Return [X, Y] of the center of cell containing provided text 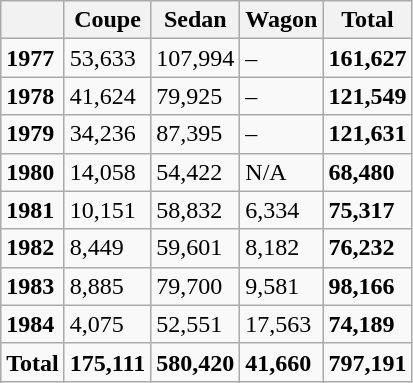
58,832 [196, 210]
Wagon [282, 20]
1980 [33, 172]
4,075 [107, 324]
79,925 [196, 96]
17,563 [282, 324]
107,994 [196, 58]
10,151 [107, 210]
79,700 [196, 286]
68,480 [368, 172]
121,549 [368, 96]
N/A [282, 172]
59,601 [196, 248]
54,422 [196, 172]
9,581 [282, 286]
1982 [33, 248]
87,395 [196, 134]
52,551 [196, 324]
121,631 [368, 134]
1983 [33, 286]
175,111 [107, 362]
797,191 [368, 362]
1978 [33, 96]
580,420 [196, 362]
1979 [33, 134]
Coupe [107, 20]
1977 [33, 58]
8,449 [107, 248]
161,627 [368, 58]
8,182 [282, 248]
41,660 [282, 362]
76,232 [368, 248]
14,058 [107, 172]
8,885 [107, 286]
34,236 [107, 134]
53,633 [107, 58]
1981 [33, 210]
41,624 [107, 96]
98,166 [368, 286]
6,334 [282, 210]
75,317 [368, 210]
Sedan [196, 20]
1984 [33, 324]
74,189 [368, 324]
